Search for the cell housing the specified text and yield its [X, Y] center coordinate. 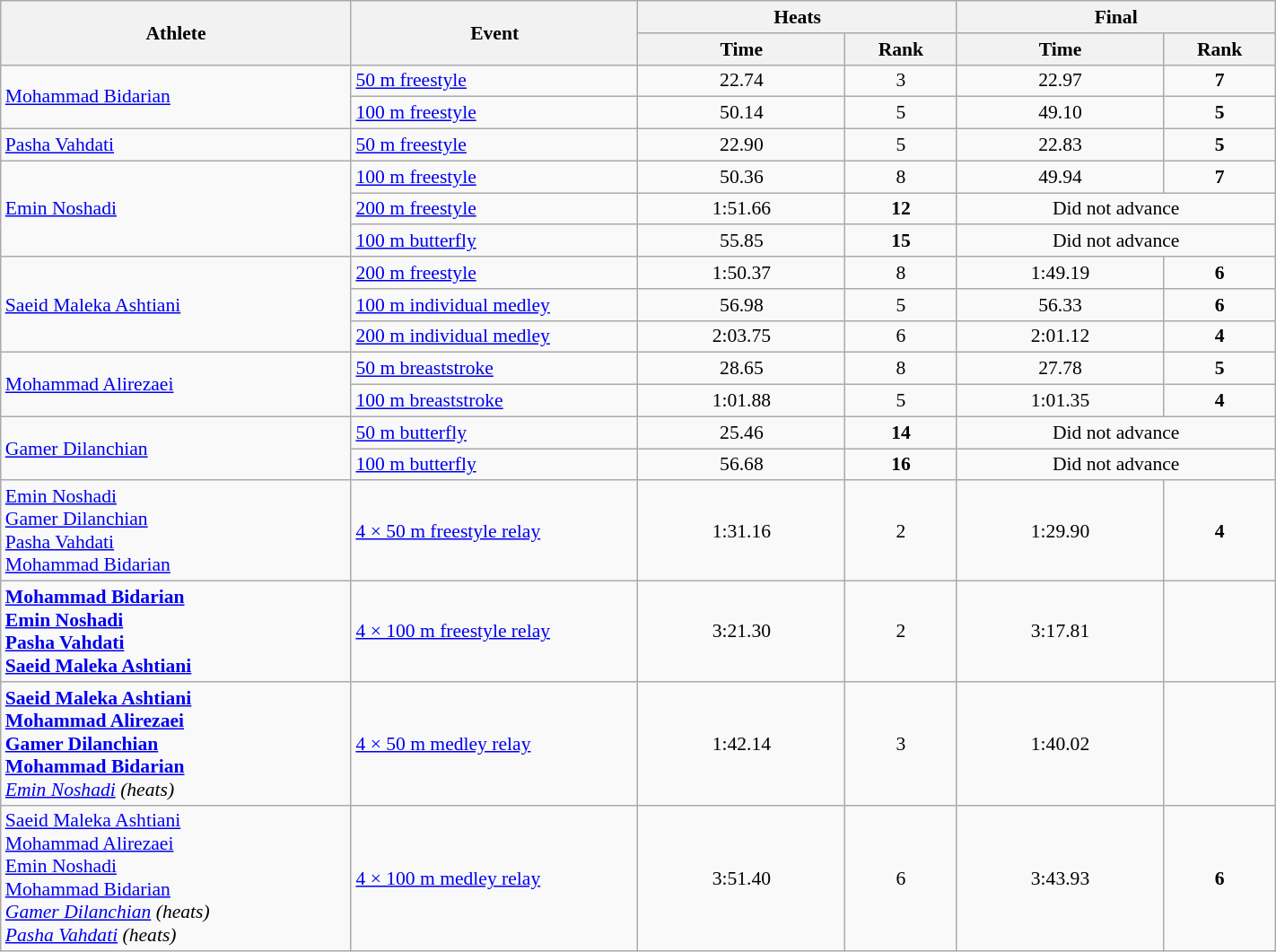
50 m butterfly [494, 432]
3:17.81 [1061, 632]
22.74 [741, 81]
22.97 [1061, 81]
1:49.19 [1061, 273]
3:43.93 [1061, 878]
22.90 [741, 145]
1:01.35 [1061, 401]
1:42.14 [741, 744]
Mohammad Bidarian [176, 97]
Emin NoshadiGamer DilanchianPasha VahdatiMohammad Bidarian [176, 531]
4 × 50 m medley relay [494, 744]
50.14 [741, 113]
1:50.37 [741, 273]
Saeid Maleka Ashtiani [176, 305]
1:01.88 [741, 401]
Athlete [176, 32]
4 × 100 m medley relay [494, 878]
15 [901, 241]
1:29.90 [1061, 531]
27.78 [1061, 369]
Emin Noshadi [176, 208]
28.65 [741, 369]
Final [1116, 17]
49.94 [1061, 177]
4 × 50 m freestyle relay [494, 531]
14 [901, 432]
2:03.75 [741, 336]
56.33 [1061, 305]
100 m individual medley [494, 305]
50.36 [741, 177]
56.98 [741, 305]
4 × 100 m freestyle relay [494, 632]
3:51.40 [741, 878]
55.85 [741, 241]
Saeid Maleka AshtianiMohammad AlirezaeiEmin NoshadiMohammad BidarianGamer Dilanchian (heats)Pasha Vahdati (heats) [176, 878]
Event [494, 32]
22.83 [1061, 145]
Mohammad BidarianEmin NoshadiPasha VahdatiSaeid Maleka Ashtiani [176, 632]
2:01.12 [1061, 336]
200 m individual medley [494, 336]
Saeid Maleka AshtianiMohammad AlirezaeiGamer DilanchianMohammad BidarianEmin Noshadi (heats) [176, 744]
100 m breaststroke [494, 401]
Heats [797, 17]
25.46 [741, 432]
1:40.02 [1061, 744]
12 [901, 209]
56.68 [741, 465]
16 [901, 465]
Mohammad Alirezaei [176, 384]
Pasha Vahdati [176, 145]
1:31.16 [741, 531]
50 m breaststroke [494, 369]
3:21.30 [741, 632]
1:51.66 [741, 209]
49.10 [1061, 113]
Gamer Dilanchian [176, 449]
